Locate the cell with the specified text and output its [x, y] center coordinate. 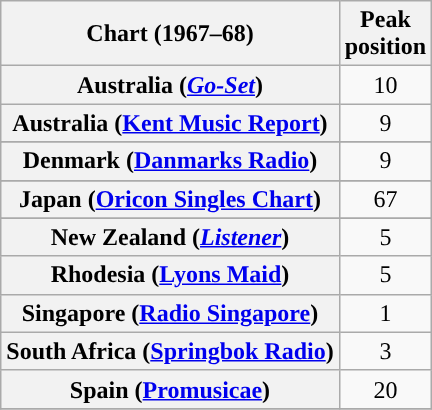
Australia (Go-Set) [170, 85]
Spain (Promusicae) [170, 389]
Singapore (Radio Singapore) [170, 313]
Australia (Kent Music Report) [170, 123]
67 [385, 199]
South Africa (Springbok Radio) [170, 351]
New Zealand (Listener) [170, 237]
Japan (Oricon Singles Chart) [170, 199]
Denmark (Danmarks Radio) [170, 161]
3 [385, 351]
20 [385, 389]
Chart (1967–68) [170, 34]
1 [385, 313]
Rhodesia (Lyons Maid) [170, 275]
10 [385, 85]
Peakposition [385, 34]
